Return the [X, Y] coordinate for the center point of the cell that contains the specified text.  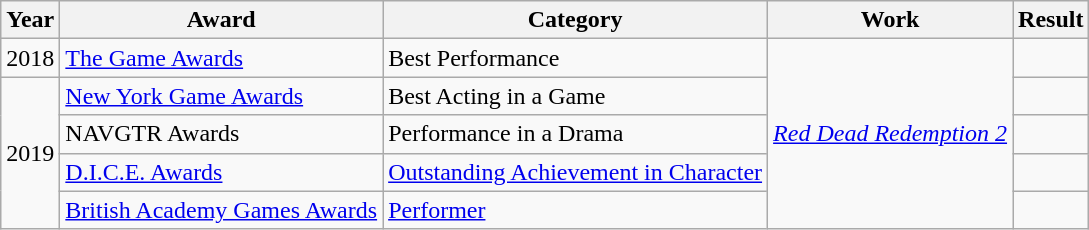
Performance in a Drama [576, 134]
2018 [30, 58]
Outstanding Achievement in Character [576, 172]
Work [890, 20]
Red Dead Redemption 2 [890, 134]
Best Performance [576, 58]
The Game Awards [222, 58]
NAVGTR Awards [222, 134]
Best Acting in a Game [576, 96]
2019 [30, 153]
Award [222, 20]
New York Game Awards [222, 96]
D.I.C.E. Awards [222, 172]
British Academy Games Awards [222, 210]
Year [30, 20]
Performer [576, 210]
Result [1051, 20]
Category [576, 20]
